From the cell containing the given text, extract its center point as [X, Y] coordinate. 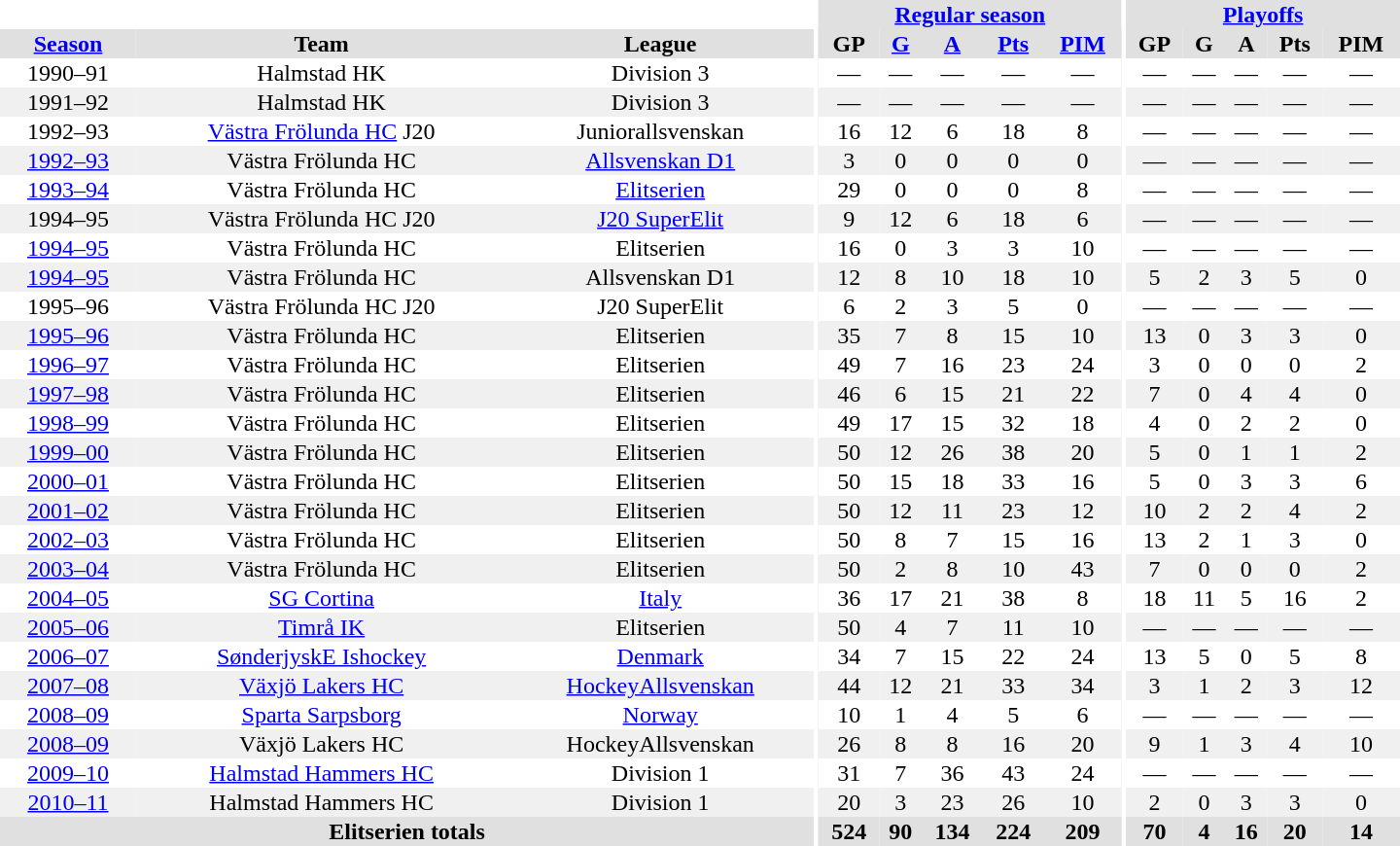
Juniorallsvenskan [660, 131]
1993–94 [68, 190]
Playoffs [1263, 15]
35 [850, 335]
Italy [660, 598]
31 [850, 773]
209 [1083, 831]
Timrå IK [321, 627]
90 [900, 831]
2000–01 [68, 481]
44 [850, 686]
Regular season [970, 15]
46 [850, 394]
29 [850, 190]
70 [1154, 831]
SønderjyskE Ishockey [321, 656]
2010–11 [68, 802]
1990–91 [68, 73]
2009–10 [68, 773]
524 [850, 831]
2004–05 [68, 598]
2006–07 [68, 656]
2002–03 [68, 540]
14 [1361, 831]
1991–92 [68, 102]
1999–00 [68, 452]
2005–06 [68, 627]
134 [953, 831]
Denmark [660, 656]
Sparta Sarpsborg [321, 715]
2001–02 [68, 511]
Season [68, 44]
224 [1013, 831]
Norway [660, 715]
Elitserien totals [406, 831]
Team [321, 44]
League [660, 44]
1998–99 [68, 423]
1996–97 [68, 365]
2003–04 [68, 569]
1997–98 [68, 394]
SG Cortina [321, 598]
2007–08 [68, 686]
32 [1013, 423]
